Find where the given text appears and provide that cell's center as [x, y] coordinate. 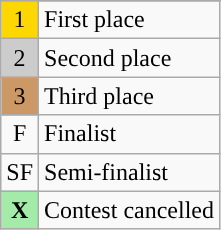
2 [20, 58]
Second place [130, 58]
F [20, 134]
X [20, 210]
3 [20, 96]
Third place [130, 96]
1 [20, 20]
First place [130, 20]
Finalist [130, 134]
Contest cancelled [130, 210]
SF [20, 172]
Semi-finalist [130, 172]
